Extract the [x, y] coordinate from the center of the cell holding the provided text.  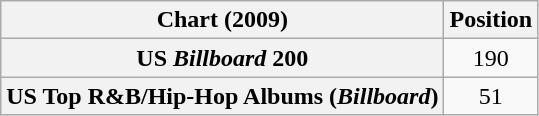
51 [491, 96]
US Top R&B/Hip-Hop Albums (Billboard) [222, 96]
Position [491, 20]
190 [491, 58]
US Billboard 200 [222, 58]
Chart (2009) [222, 20]
